Find where the given text appears and provide that cell's center as [X, Y] coordinate. 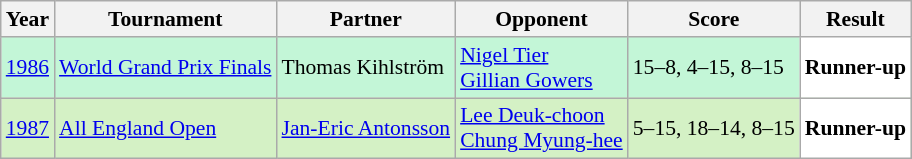
Result [856, 19]
1987 [28, 128]
Partner [366, 19]
1986 [28, 68]
Year [28, 19]
Tournament [165, 19]
Jan-Eric Antonsson [366, 128]
Score [714, 19]
Thomas Kihlström [366, 68]
15–8, 4–15, 8–15 [714, 68]
Opponent [542, 19]
World Grand Prix Finals [165, 68]
Lee Deuk-choon Chung Myung-hee [542, 128]
5–15, 18–14, 8–15 [714, 128]
All England Open [165, 128]
Nigel Tier Gillian Gowers [542, 68]
